Determine the (x, y) coordinate at the center of the cell enclosing the given text.  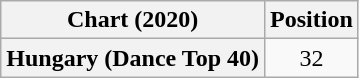
Chart (2020) (133, 20)
Hungary (Dance Top 40) (133, 58)
32 (312, 58)
Position (312, 20)
